Determine the [x, y] coordinate at the center of the cell enclosing the given text.  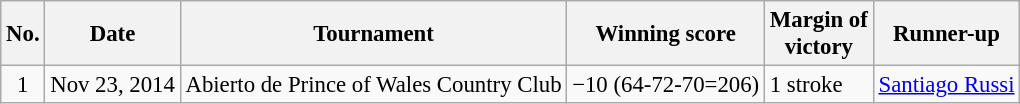
Winning score [666, 34]
Santiago Russi [946, 85]
Abierto de Prince of Wales Country Club [374, 85]
1 stroke [818, 85]
Date [112, 34]
Nov 23, 2014 [112, 85]
−10 (64-72-70=206) [666, 85]
1 [23, 85]
Runner-up [946, 34]
No. [23, 34]
Margin ofvictory [818, 34]
Tournament [374, 34]
